Search for the cell housing the specified text and yield its [x, y] center coordinate. 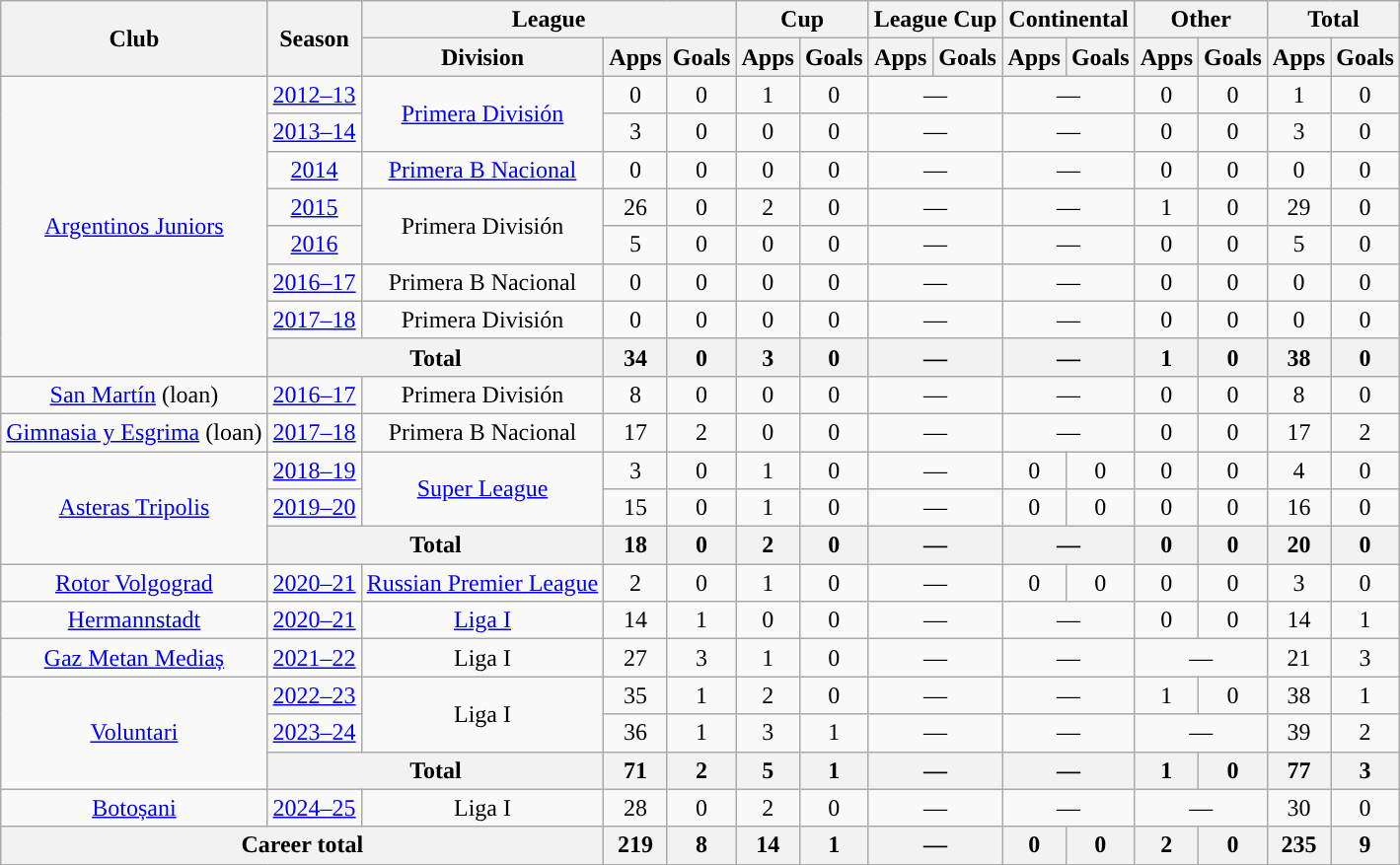
36 [635, 733]
16 [1298, 508]
27 [635, 658]
2022–23 [314, 695]
235 [1298, 845]
219 [635, 845]
Voluntari [134, 733]
League [549, 20]
Division [482, 57]
21 [1298, 658]
2014 [314, 170]
34 [635, 357]
20 [1298, 545]
4 [1298, 470]
28 [635, 808]
2018–19 [314, 470]
26 [635, 207]
2015 [314, 207]
Gaz Metan Mediaș [134, 658]
Gimnasia y Esgrima (loan) [134, 432]
Continental [1068, 20]
Cup [802, 20]
Season [314, 38]
2019–20 [314, 508]
Rotor Volgograd [134, 583]
39 [1298, 733]
Career total [302, 845]
18 [635, 545]
San Martín (loan) [134, 395]
9 [1365, 845]
Russian Premier League [482, 583]
2012–13 [314, 95]
Other [1201, 20]
Botoșani [134, 808]
2024–25 [314, 808]
Asteras Tripolis [134, 508]
30 [1298, 808]
2016 [314, 245]
League Cup [935, 20]
77 [1298, 770]
2013–14 [314, 132]
2021–22 [314, 658]
15 [635, 508]
35 [635, 695]
Super League [482, 489]
29 [1298, 207]
2023–24 [314, 733]
Hermannstadt [134, 620]
Club [134, 38]
Argentinos Juniors [134, 226]
71 [635, 770]
